Search for the cell housing the specified text and yield its (X, Y) center coordinate. 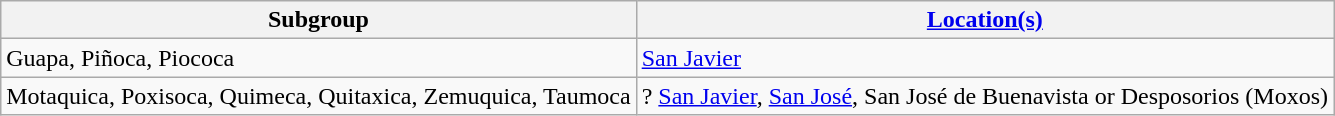
? San Javier, San José, San José de Buenavista or Desposorios (Moxos) (984, 96)
Guapa, Piñoca, Piococa (318, 58)
Location(s) (984, 20)
San Javier (984, 58)
Motaquica, Poxisoca, Quimeca, Quitaxica, Zemuquica, Taumoca (318, 96)
Subgroup (318, 20)
